Capture the cell that displays the provided text and extract its [x, y] central coordinate. 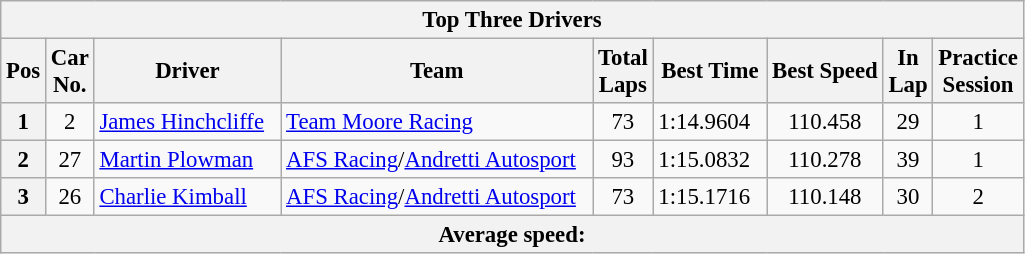
Driver [188, 72]
Charlie Kimball [188, 197]
27 [70, 160]
93 [623, 160]
Martin Plowman [188, 160]
James Hinchcliffe [188, 122]
39 [908, 160]
Team [437, 72]
Average speed: [512, 235]
Practice Session [978, 72]
3 [24, 197]
Best Speed [825, 72]
TotalLaps [623, 72]
110.148 [825, 197]
1:15.0832 [710, 160]
Best Time [710, 72]
110.278 [825, 160]
26 [70, 197]
1:15.1716 [710, 197]
Pos [24, 72]
InLap [908, 72]
Top Three Drivers [512, 20]
1:14.9604 [710, 122]
29 [908, 122]
CarNo. [70, 72]
110.458 [825, 122]
30 [908, 197]
Team Moore Racing [437, 122]
